Locate the cell with the specified text and output its (X, Y) center coordinate. 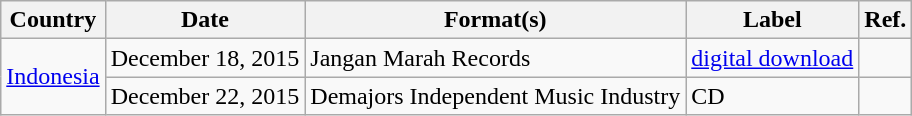
Date (205, 20)
Ref. (886, 20)
CD (772, 96)
December 22, 2015 (205, 96)
Jangan Marah Records (496, 58)
digital download (772, 58)
Label (772, 20)
December 18, 2015 (205, 58)
Format(s) (496, 20)
Demajors Independent Music Industry (496, 96)
Country (53, 20)
Indonesia (53, 77)
